Scan for the cell matching the given text and deliver its (X, Y) coordinate at center. 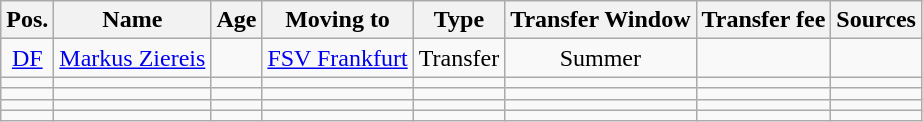
Sources (876, 20)
Age (236, 20)
Markus Ziereis (132, 58)
Pos. (28, 20)
FSV Frankfurt (338, 58)
Name (132, 20)
Moving to (338, 20)
Transfer (459, 58)
Transfer Window (600, 20)
Type (459, 20)
DF (28, 58)
Transfer fee (764, 20)
Summer (600, 58)
